Pinpoint the cell where the given text exists, returning its (X, Y) midpoint coordinate. 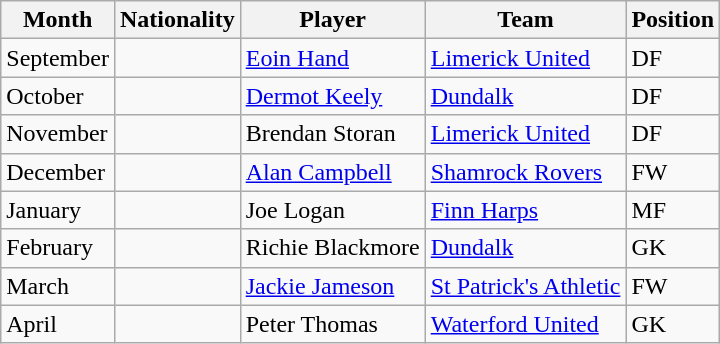
Finn Harps (526, 210)
Dermot Keely (332, 96)
Richie Blackmore (332, 248)
Player (332, 20)
Joe Logan (332, 210)
Nationality (177, 20)
Jackie Jameson (332, 286)
MF (673, 210)
November (58, 134)
April (58, 324)
December (58, 172)
Peter Thomas (332, 324)
Eoin Hand (332, 58)
St Patrick's Athletic (526, 286)
Team (526, 20)
Alan Campbell (332, 172)
March (58, 286)
Position (673, 20)
October (58, 96)
Month (58, 20)
Shamrock Rovers (526, 172)
September (58, 58)
Waterford United (526, 324)
January (58, 210)
February (58, 248)
Brendan Storan (332, 134)
